Return the (X, Y) coordinate for the center point of the cell that contains the specified text.  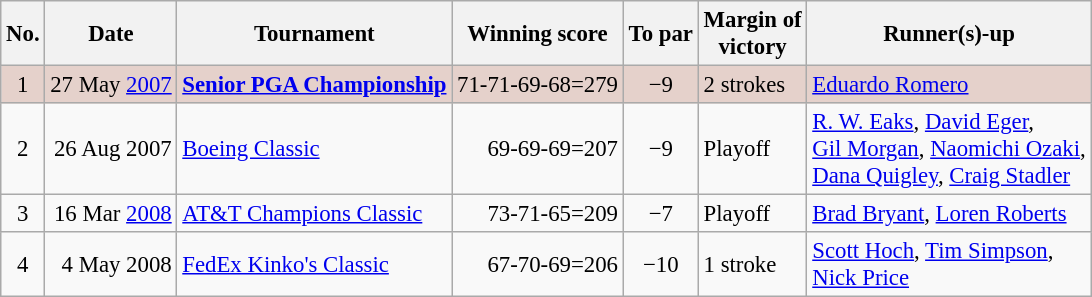
AT&T Champions Classic (314, 214)
4 (23, 264)
Boeing Classic (314, 149)
67-70-69=206 (538, 264)
1 stroke (752, 264)
27 May 2007 (111, 85)
R. W. Eaks, David Eger, Gil Morgan, Naomichi Ozaki, Dana Quigley, Craig Stadler (949, 149)
Senior PGA Championship (314, 85)
2 strokes (752, 85)
To par (660, 34)
1 (23, 85)
71-71-69-68=279 (538, 85)
−10 (660, 264)
3 (23, 214)
Brad Bryant, Loren Roberts (949, 214)
Margin ofvictory (752, 34)
Runner(s)-up (949, 34)
69-69-69=207 (538, 149)
Tournament (314, 34)
Winning score (538, 34)
Eduardo Romero (949, 85)
−7 (660, 214)
2 (23, 149)
Scott Hoch, Tim Simpson, Nick Price (949, 264)
No. (23, 34)
16 Mar 2008 (111, 214)
26 Aug 2007 (111, 149)
Date (111, 34)
4 May 2008 (111, 264)
FedEx Kinko's Classic (314, 264)
73-71-65=209 (538, 214)
